Output the (X, Y) coordinate of the center of the cell containing the given text.  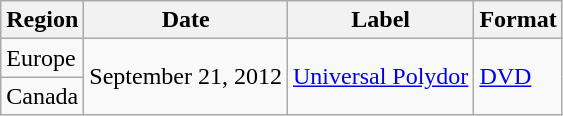
Canada (42, 96)
Universal Polydor (381, 77)
Europe (42, 58)
Region (42, 20)
Label (381, 20)
Format (518, 20)
September 21, 2012 (186, 77)
Date (186, 20)
DVD (518, 77)
